For the text-containing cell, return its midpoint in (x, y) coordinate format. 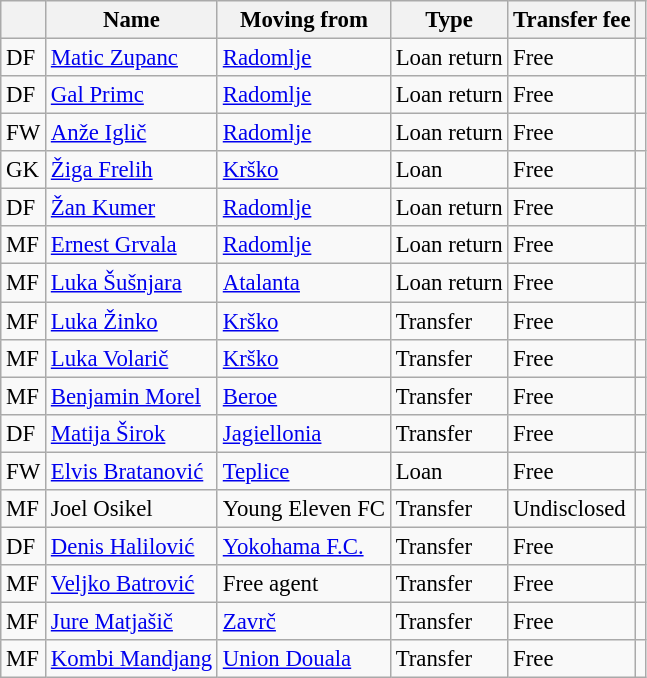
Elvis Bratanović (132, 471)
Jure Matjašič (132, 621)
Type (448, 20)
Young Eleven FC (304, 509)
Atalanta (304, 283)
Benjamin Morel (132, 396)
Undisclosed (572, 509)
Jagiellonia (304, 433)
Anže Iglič (132, 133)
Veljko Batrović (132, 584)
Kombi Mandjang (132, 659)
Beroe (304, 396)
Luka Šušnjara (132, 283)
Luka Žinko (132, 321)
Žiga Frelih (132, 170)
Denis Halilović (132, 546)
Teplice (304, 471)
Matic Zupanc (132, 58)
Free agent (304, 584)
Zavrč (304, 621)
Joel Osikel (132, 509)
Union Douala (304, 659)
Transfer fee (572, 20)
Matija Širok (132, 433)
GK (24, 170)
Gal Primc (132, 95)
Žan Kumer (132, 208)
Moving from (304, 20)
Name (132, 20)
Luka Volarič (132, 358)
Ernest Grvala (132, 245)
Yokohama F.C. (304, 546)
